Find where the given text appears and provide that cell's center as [X, Y] coordinate. 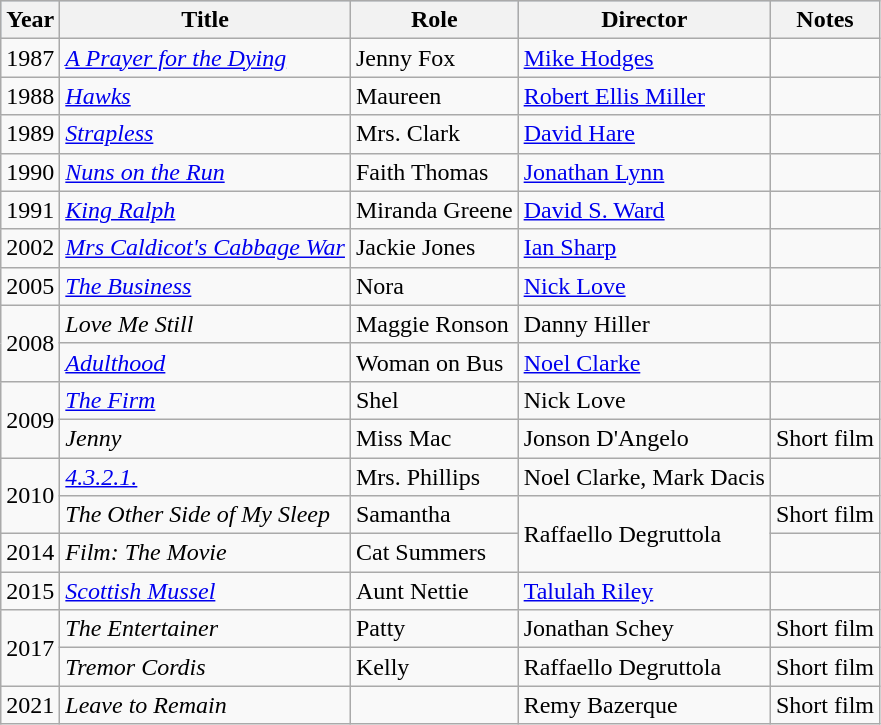
4.3.2.1. [206, 477]
Mrs. Clark [434, 134]
Ian Sharp [644, 248]
Year [30, 20]
The Firm [206, 400]
Strapless [206, 134]
Role [434, 20]
Scottish Mussel [206, 591]
Maureen [434, 96]
Hawks [206, 96]
Jenny Fox [434, 58]
2009 [30, 419]
2008 [30, 343]
Patty [434, 629]
Leave to Remain [206, 705]
Miranda Greene [434, 210]
Director [644, 20]
The Other Side of My Sleep [206, 515]
2014 [30, 553]
2017 [30, 648]
2015 [30, 591]
Miss Mac [434, 438]
1991 [30, 210]
Danny Hiller [644, 324]
1990 [30, 172]
Aunt Nettie [434, 591]
Talulah Riley [644, 591]
Jonathan Schey [644, 629]
The Entertainer [206, 629]
Tremor Cordis [206, 667]
A Prayer for the Dying [206, 58]
Faith Thomas [434, 172]
2021 [30, 705]
David S. Ward [644, 210]
1987 [30, 58]
2010 [30, 496]
Title [206, 20]
Notes [824, 20]
Mrs Caldicot's Cabbage War [206, 248]
Love Me Still [206, 324]
Mike Hodges [644, 58]
Noel Clarke [644, 362]
Jenny [206, 438]
Shel [434, 400]
Cat Summers [434, 553]
King Ralph [206, 210]
Kelly [434, 667]
Woman on Bus [434, 362]
The Business [206, 286]
2005 [30, 286]
Jonathan Lynn [644, 172]
Jonson D'Angelo [644, 438]
Mrs. Phillips [434, 477]
Nora [434, 286]
Film: The Movie [206, 553]
Nuns on the Run [206, 172]
Noel Clarke, Mark Dacis [644, 477]
Remy Bazerque [644, 705]
Jackie Jones [434, 248]
Robert Ellis Miller [644, 96]
Samantha [434, 515]
Maggie Ronson [434, 324]
Adulthood [206, 362]
1989 [30, 134]
David Hare [644, 134]
1988 [30, 96]
2002 [30, 248]
